Extract the [X, Y] coordinate from the center of the cell holding the provided text.  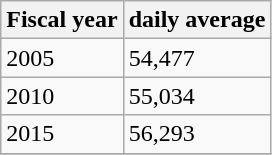
56,293 [197, 134]
2010 [62, 96]
55,034 [197, 96]
daily average [197, 20]
54,477 [197, 58]
2005 [62, 58]
Fiscal year [62, 20]
2015 [62, 134]
